Provide the [x, y] coordinate of the cell's center where the given text is located.  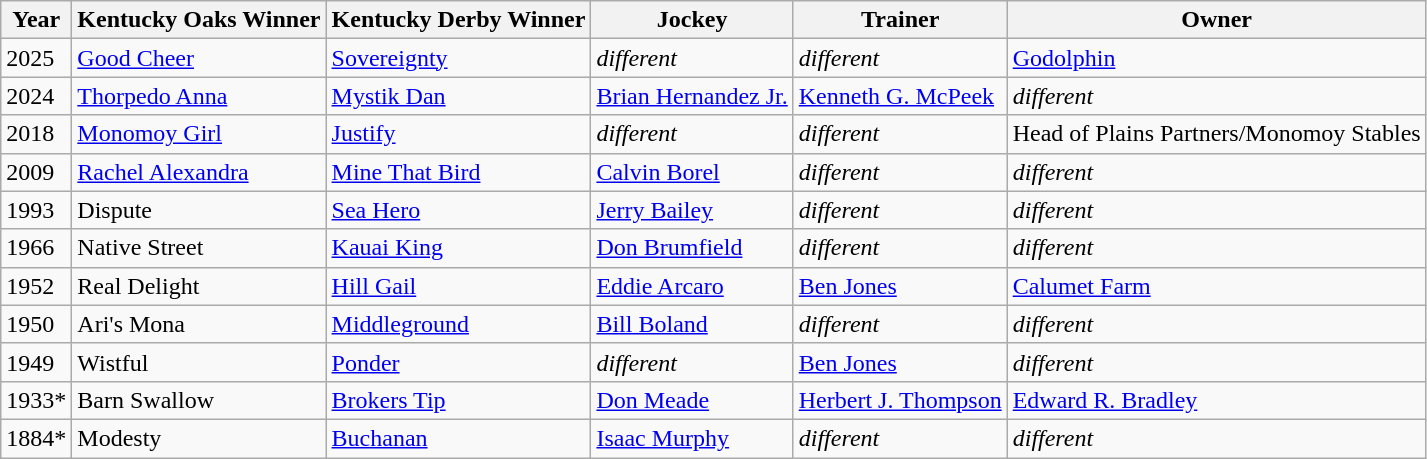
Isaac Murphy [692, 438]
Don Brumfield [692, 248]
Kauai King [458, 248]
Edward R. Bradley [1216, 400]
2009 [36, 172]
Jerry Bailey [692, 210]
Hill Gail [458, 286]
Real Delight [199, 286]
1952 [36, 286]
Brian Hernandez Jr. [692, 96]
2024 [36, 96]
1993 [36, 210]
Buchanan [458, 438]
Kentucky Oaks Winner [199, 20]
Barn Swallow [199, 400]
Ponder [458, 362]
1966 [36, 248]
Brokers Tip [458, 400]
Ari's Mona [199, 324]
Kentucky Derby Winner [458, 20]
Owner [1216, 20]
1933* [36, 400]
1949 [36, 362]
Middleground [458, 324]
Bill Boland [692, 324]
Calumet Farm [1216, 286]
Kenneth G. McPeek [900, 96]
1950 [36, 324]
Sea Hero [458, 210]
Eddie Arcaro [692, 286]
Mine That Bird [458, 172]
Head of Plains Partners/Monomoy Stables [1216, 134]
Sovereignty [458, 58]
Herbert J. Thompson [900, 400]
Godolphin [1216, 58]
Calvin Borel [692, 172]
2018 [36, 134]
Dispute [199, 210]
Good Cheer [199, 58]
Wistful [199, 362]
2025 [36, 58]
Rachel Alexandra [199, 172]
1884* [36, 438]
Justify [458, 134]
Monomoy Girl [199, 134]
Year [36, 20]
Mystik Dan [458, 96]
Jockey [692, 20]
Modesty [199, 438]
Native Street [199, 248]
Don Meade [692, 400]
Thorpedo Anna [199, 96]
Trainer [900, 20]
